Extract the [x, y] coordinate from the center of the cell holding the provided text.  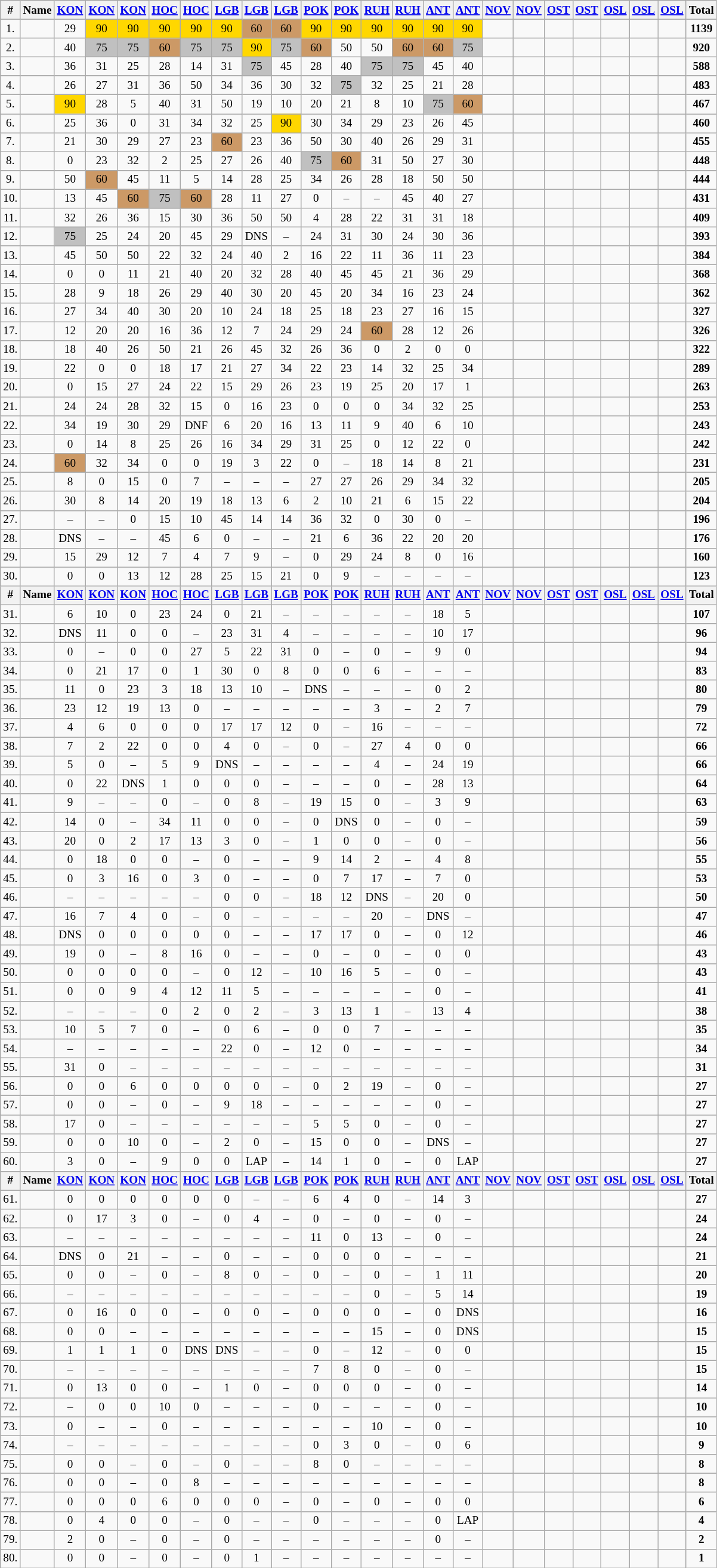
83 [701, 671]
6. [11, 123]
2. [11, 48]
47 [701, 916]
289 [701, 369]
18. [11, 350]
67. [11, 1313]
28. [11, 538]
44. [11, 860]
3. [11, 66]
431 [701, 199]
19. [11, 369]
204 [701, 501]
243 [701, 426]
21. [11, 406]
32. [11, 633]
444 [701, 180]
253 [701, 406]
72. [11, 1407]
37. [11, 728]
4. [11, 85]
59 [701, 822]
483 [701, 85]
DNF [197, 426]
22. [11, 426]
56 [701, 841]
322 [701, 350]
176 [701, 538]
242 [701, 444]
38 [701, 1011]
20. [11, 387]
70. [11, 1370]
56. [11, 1086]
53. [11, 1030]
60. [11, 1162]
205 [701, 482]
9. [11, 180]
8. [11, 161]
55 [701, 860]
123 [701, 577]
77. [11, 1502]
55. [11, 1067]
54. [11, 1049]
79. [11, 1539]
35 [701, 1030]
66. [11, 1294]
46. [11, 898]
80 [701, 690]
47. [11, 916]
107 [701, 614]
41 [701, 992]
49. [11, 954]
460 [701, 123]
13. [11, 255]
15. [11, 293]
39. [11, 765]
50. [11, 973]
1. [11, 29]
12. [11, 236]
160 [701, 557]
16. [11, 312]
11. [11, 218]
41. [11, 803]
75. [11, 1464]
64 [701, 784]
59. [11, 1143]
38. [11, 747]
46 [701, 935]
10. [11, 199]
72 [701, 728]
448 [701, 161]
327 [701, 312]
27. [11, 520]
62. [11, 1219]
455 [701, 142]
196 [701, 520]
57. [11, 1105]
31. [11, 614]
94 [701, 652]
76. [11, 1483]
58. [11, 1124]
69. [11, 1351]
362 [701, 293]
17. [11, 331]
34. [11, 671]
409 [701, 218]
263 [701, 387]
79 [701, 708]
45. [11, 879]
80. [11, 1558]
393 [701, 236]
35. [11, 690]
368 [701, 275]
51. [11, 992]
25. [11, 482]
61. [11, 1200]
48. [11, 935]
384 [701, 255]
326 [701, 331]
588 [701, 66]
74. [11, 1445]
63 [701, 803]
26. [11, 501]
33. [11, 652]
14. [11, 275]
23. [11, 444]
920 [701, 48]
7. [11, 142]
29. [11, 557]
42. [11, 822]
40. [11, 784]
78. [11, 1521]
467 [701, 104]
36. [11, 708]
1139 [701, 29]
53 [701, 879]
30. [11, 577]
96 [701, 633]
231 [701, 463]
52. [11, 1011]
73. [11, 1427]
24. [11, 463]
43. [11, 841]
63. [11, 1237]
64. [11, 1256]
5. [11, 104]
68. [11, 1332]
65. [11, 1275]
71. [11, 1388]
